Provide the (x, y) coordinate of the cell's center where the given text is located.  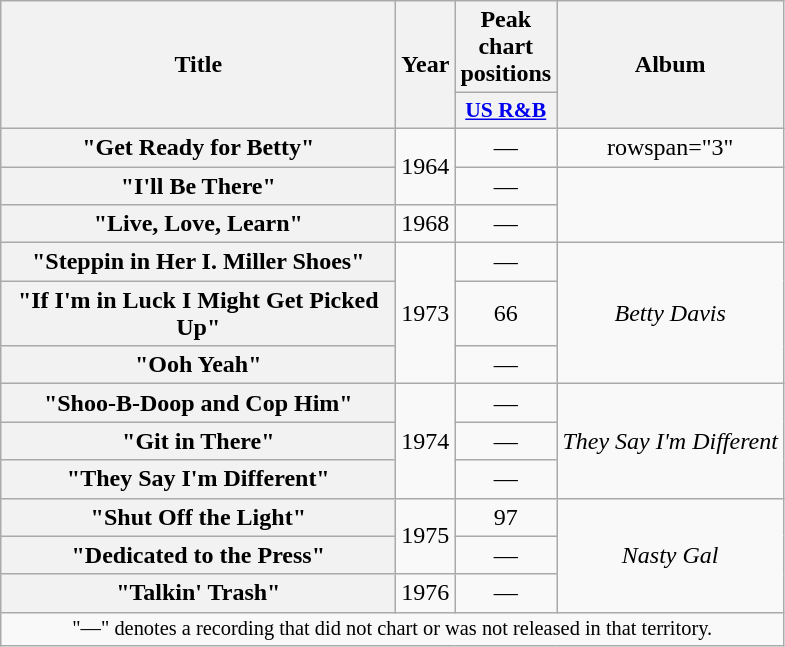
Nasty Gal (670, 555)
"Shoo-B-Doop and Cop Him" (198, 403)
US R&B (506, 111)
"I'll Be There" (198, 185)
1976 (426, 593)
Peak chart positions (506, 47)
1975 (426, 536)
Title (198, 65)
1964 (426, 166)
97 (506, 517)
1974 (426, 441)
"Dedicated to the Press" (198, 555)
"—" denotes a recording that did not chart or was not released in that territory. (392, 629)
rowspan="3" (670, 147)
"If I'm in Luck I Might Get Picked Up" (198, 314)
"Git in There" (198, 441)
They Say I'm Different (670, 441)
1968 (426, 224)
"Live, Love, Learn" (198, 224)
"Shut Off the Light" (198, 517)
1973 (426, 314)
66 (506, 314)
Album (670, 65)
Year (426, 65)
Betty Davis (670, 314)
"Talkin' Trash" (198, 593)
"Get Ready for Betty" (198, 147)
"They Say I'm Different" (198, 479)
"Ooh Yeah" (198, 365)
"Steppin in Her I. Miller Shoes" (198, 262)
